Capture the cell that displays the provided text and extract its [X, Y] central coordinate. 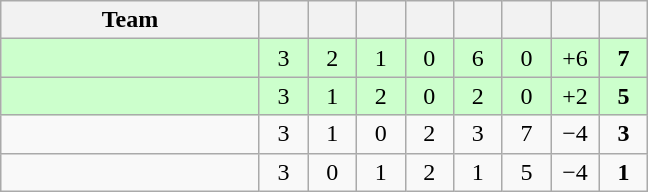
+6 [576, 58]
Team [130, 20]
6 [478, 58]
+2 [576, 96]
